Return the [x, y] coordinate for the center point of the cell that contains the specified text.  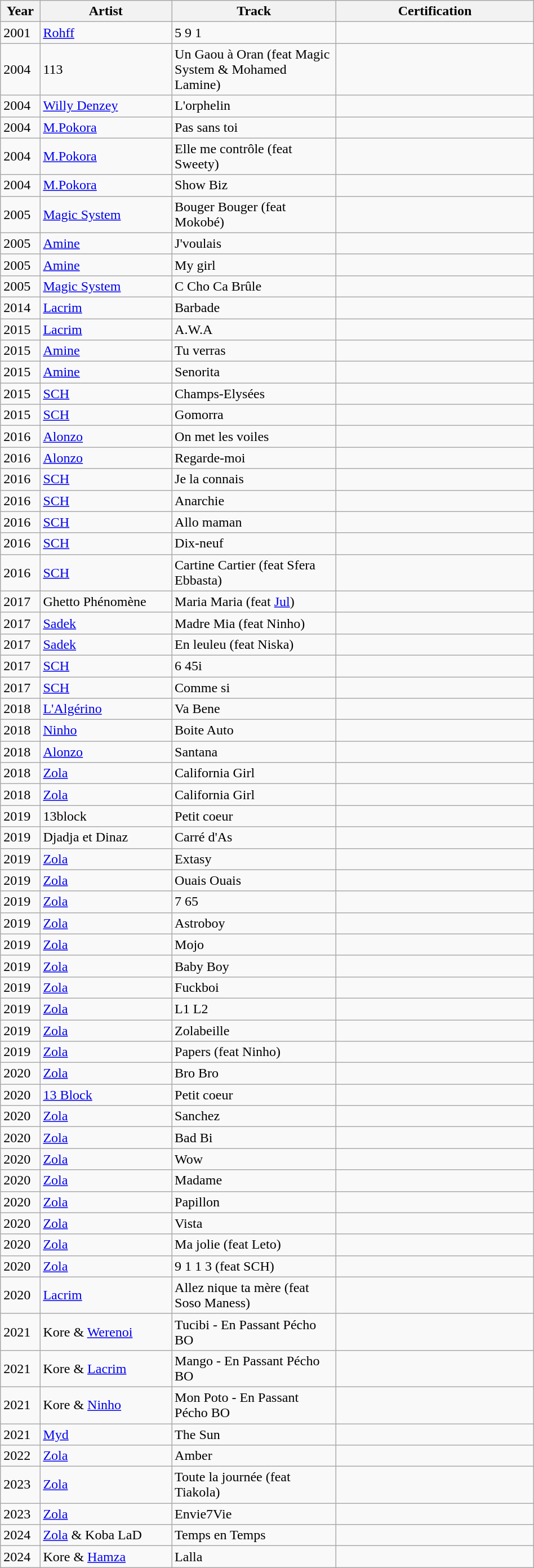
J'voulais [254, 243]
Allo maman [254, 522]
Envie7Vie [254, 1514]
Vista [254, 1223]
Djadja et Dinaz [106, 838]
The Sun [254, 1435]
Ouais Ouais [254, 880]
Extasy [254, 859]
Boite Auto [254, 730]
Bouger Bouger (feat Mokobé) [254, 214]
C Cho Ca Brûle [254, 286]
Papillon [254, 1202]
Tu verras [254, 351]
Dix-neuf [254, 544]
Kore & Ninho [106, 1405]
Tucibi - En Passant Pécho BO [254, 1331]
Fuckboi [254, 987]
Lalla [254, 1557]
Amber [254, 1456]
Baby Boy [254, 966]
Bro Bro [254, 1073]
9 1 1 3 (feat SCH) [254, 1266]
Artist [106, 11]
Gomorra [254, 415]
Myd [106, 1435]
Papers (feat Ninho) [254, 1052]
13 Block [106, 1095]
Allez nique ta mère (feat Soso Maness) [254, 1295]
Maria Maria (feat Jul) [254, 602]
Kore & Werenoi [106, 1331]
Zola & Koba LaD [106, 1535]
L1 L2 [254, 1009]
Astroboy [254, 923]
Je la connais [254, 479]
Temps en Temps [254, 1535]
Year [20, 11]
Champs-Elysées [254, 394]
Madame [254, 1181]
L'orphelin [254, 106]
Track [254, 11]
13block [106, 816]
Kore & Hamza [106, 1557]
L'Algérino [106, 709]
Santana [254, 752]
Toute la journée (feat Tiakola) [254, 1485]
Regarde-moi [254, 458]
Bad Bi [254, 1138]
Willy Denzey [106, 106]
Anarchie [254, 501]
2014 [20, 308]
Rohff [106, 33]
En leuleu (feat Niska) [254, 644]
2001 [20, 33]
Cartine Cartier (feat Sfera Ebbasta) [254, 572]
Un Gaou à Oran (feat Magic System & Mohamed Lamine) [254, 69]
Barbade [254, 308]
113 [106, 69]
2022 [20, 1456]
A.W.A [254, 329]
My girl [254, 265]
Senorita [254, 372]
On met les voiles [254, 436]
Pas sans toi [254, 127]
5 9 1 [254, 33]
Ninho [106, 730]
Show Biz [254, 185]
Madre Mia (feat Ninho) [254, 623]
Va Bene [254, 709]
Elle me contrôle (feat Sweety) [254, 157]
7 65 [254, 902]
Zolabeille [254, 1030]
Sanchez [254, 1116]
6 45i [254, 666]
Ma jolie (feat Leto) [254, 1245]
Mon Poto - En Passant Pécho BO [254, 1405]
Wow [254, 1159]
Carré d'As [254, 838]
Certification [435, 11]
Mojo [254, 945]
Comme si [254, 688]
Mango - En Passant Pécho BO [254, 1369]
Ghetto Phénomène [106, 602]
Kore & Lacrim [106, 1369]
